Search for the cell housing the specified text and yield its [x, y] center coordinate. 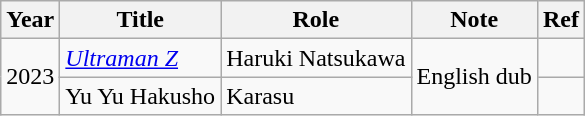
Title [140, 20]
English dub [474, 77]
Ref [560, 20]
Ultraman Z [140, 58]
Year [30, 20]
Haruki Natsukawa [316, 58]
Note [474, 20]
Role [316, 20]
2023 [30, 77]
Yu Yu Hakusho [140, 96]
Karasu [316, 96]
